Return the (x, y) coordinate for the center point of the cell that contains the specified text.  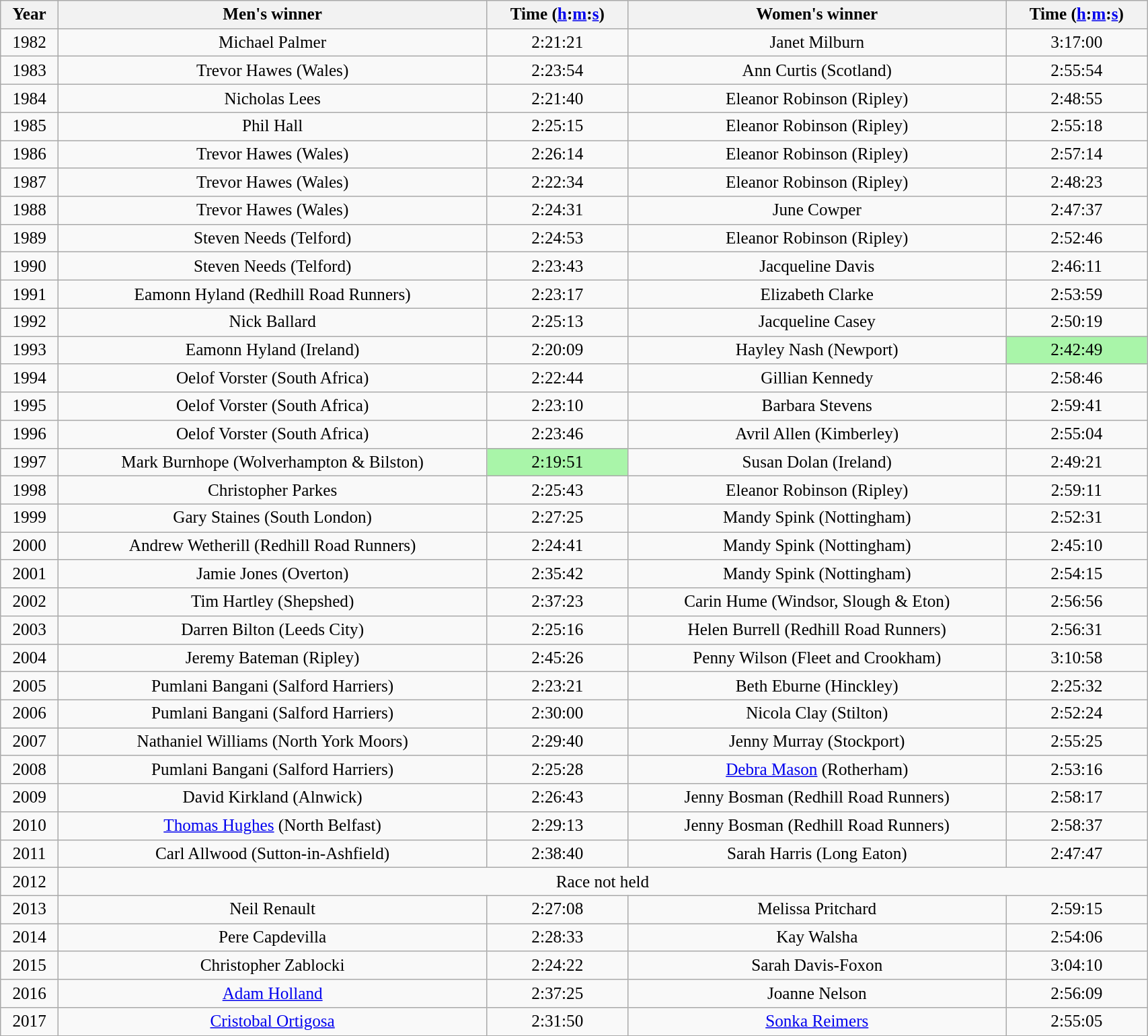
2:21:40 (558, 98)
1986 (30, 154)
Mark Burnhope (Wolverhampton & Bilston) (272, 462)
2009 (30, 798)
Nathaniel Williams (North York Moors) (272, 742)
Michael Palmer (272, 42)
3:10:58 (1077, 658)
2011 (30, 854)
2:45:10 (1077, 546)
Susan Dolan (Ireland) (817, 462)
2012 (30, 881)
2:52:31 (1077, 518)
Carin Hume (Windsor, Slough & Eton) (817, 602)
Sonka Reimers (817, 1021)
2017 (30, 1021)
Race not held (603, 881)
Year (30, 15)
2:53:59 (1077, 294)
1993 (30, 350)
1996 (30, 434)
Jenny Murray (Stockport) (817, 742)
2:22:44 (558, 378)
Debra Mason (Rotherham) (817, 770)
Janet Milburn (817, 42)
3:04:10 (1077, 965)
2:23:46 (558, 434)
2:20:09 (558, 350)
Phil Hall (272, 126)
1994 (30, 378)
Nicola Clay (Stilton) (817, 714)
1985 (30, 126)
2:46:11 (1077, 266)
1992 (30, 322)
2015 (30, 965)
2:19:51 (558, 462)
2:30:00 (558, 714)
2:29:40 (558, 742)
2:47:37 (1077, 211)
2:58:17 (1077, 798)
Carl Allwood (Sutton-in-Ashfield) (272, 854)
Sarah Harris (Long Eaton) (817, 854)
2:55:25 (1077, 742)
2:54:15 (1077, 574)
1987 (30, 182)
2:24:31 (558, 211)
Avril Allen (Kimberley) (817, 434)
2:25:43 (558, 490)
Joanne Nelson (817, 994)
Jeremy Bateman (Ripley) (272, 658)
2007 (30, 742)
2:35:42 (558, 574)
Jacqueline Davis (817, 266)
2:38:40 (558, 854)
Eamonn Hyland (Redhill Road Runners) (272, 294)
2:59:41 (1077, 406)
1988 (30, 211)
2:55:04 (1077, 434)
2:25:32 (1077, 686)
2005 (30, 686)
1989 (30, 238)
1984 (30, 98)
Thomas Hughes (North Belfast) (272, 825)
2:37:25 (558, 994)
2:37:23 (558, 602)
1997 (30, 462)
Men's winner (272, 15)
Neil Renault (272, 910)
2001 (30, 574)
2:25:15 (558, 126)
Jacqueline Casey (817, 322)
Elizabeth Clarke (817, 294)
Pere Capdevilla (272, 938)
2006 (30, 714)
Nick Ballard (272, 322)
2004 (30, 658)
Adam Holland (272, 994)
2:26:14 (558, 154)
Women's winner (817, 15)
2:22:34 (558, 182)
Helen Burrell (Redhill Road Runners) (817, 630)
2:56:56 (1077, 602)
Cristobal Ortigosa (272, 1021)
2008 (30, 770)
2:50:19 (1077, 322)
1995 (30, 406)
Gillian Kennedy (817, 378)
2:31:50 (558, 1021)
Kay Walsha (817, 938)
2:42:49 (1077, 350)
2:29:13 (558, 825)
Tim Hartley (Shepshed) (272, 602)
2:23:17 (558, 294)
2014 (30, 938)
Eamonn Hyland (Ireland) (272, 350)
1990 (30, 266)
Penny Wilson (Fleet and Crookham) (817, 658)
2:55:05 (1077, 1021)
2:59:11 (1077, 490)
3:17:00 (1077, 42)
June Cowper (817, 211)
1983 (30, 71)
2:49:21 (1077, 462)
Hayley Nash (Newport) (817, 350)
David Kirkland (Alnwick) (272, 798)
2002 (30, 602)
2:23:43 (558, 266)
Darren Bilton (Leeds City) (272, 630)
1991 (30, 294)
1999 (30, 518)
2:54:06 (1077, 938)
2:59:15 (1077, 910)
2013 (30, 910)
2:57:14 (1077, 154)
2:58:46 (1077, 378)
1998 (30, 490)
Melissa Pritchard (817, 910)
1982 (30, 42)
2000 (30, 546)
2:24:41 (558, 546)
2:56:31 (1077, 630)
2:56:09 (1077, 994)
Ann Curtis (Scotland) (817, 71)
Beth Eburne (Hinckley) (817, 686)
2:25:16 (558, 630)
2:47:47 (1077, 854)
2:23:21 (558, 686)
2:21:21 (558, 42)
2:25:13 (558, 322)
2:48:23 (1077, 182)
2:23:10 (558, 406)
2:52:24 (1077, 714)
2:24:53 (558, 238)
Christopher Zablocki (272, 965)
Sarah Davis-Foxon (817, 965)
2:48:55 (1077, 98)
Christopher Parkes (272, 490)
2:53:16 (1077, 770)
2010 (30, 825)
2:52:46 (1077, 238)
2:28:33 (558, 938)
2:24:22 (558, 965)
Jamie Jones (Overton) (272, 574)
2003 (30, 630)
Nicholas Lees (272, 98)
Gary Staines (South London) (272, 518)
Andrew Wetherill (Redhill Road Runners) (272, 546)
2016 (30, 994)
2:45:26 (558, 658)
2:25:28 (558, 770)
2:58:37 (1077, 825)
2:27:08 (558, 910)
2:55:54 (1077, 71)
Barbara Stevens (817, 406)
2:27:25 (558, 518)
2:26:43 (558, 798)
2:55:18 (1077, 126)
2:23:54 (558, 71)
